Extract the (x, y) coordinate from the center of the cell holding the provided text.  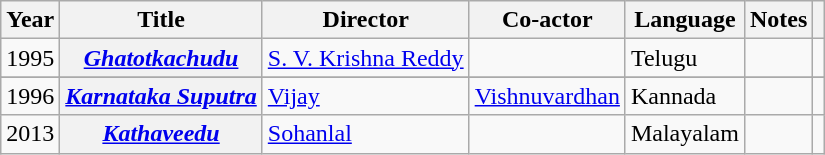
Kannada (684, 96)
Karnataka Suputra (161, 96)
Notes (778, 20)
Malayalam (684, 134)
Kathaveedu (161, 134)
Sohanlal (366, 134)
Ghatotkachudu (161, 58)
2013 (30, 134)
1995 (30, 58)
Telugu (684, 58)
Year (30, 20)
Vishnuvardhan (547, 96)
Co-actor (547, 20)
Title (161, 20)
S. V. Krishna Reddy (366, 58)
Language (684, 20)
1996 (30, 96)
Vijay (366, 96)
Director (366, 20)
